Locate the cell with the specified text and output its [X, Y] center coordinate. 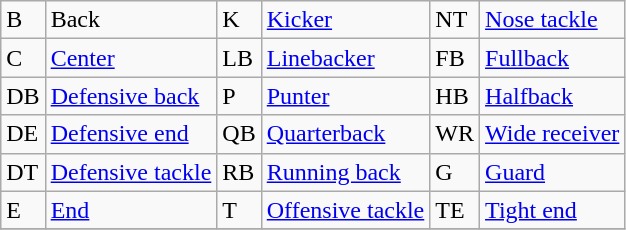
FB [455, 58]
LB [239, 58]
DE [23, 134]
Defensive tackle [131, 172]
QB [239, 134]
Defensive end [131, 134]
Wide receiver [552, 134]
Fullback [552, 58]
WR [455, 134]
T [239, 210]
RB [239, 172]
P [239, 96]
Kicker [346, 20]
Back [131, 20]
Nose tackle [552, 20]
DT [23, 172]
Running back [346, 172]
Defensive back [131, 96]
HB [455, 96]
End [131, 210]
DB [23, 96]
Center [131, 58]
B [23, 20]
Tight end [552, 210]
NT [455, 20]
G [455, 172]
Linebacker [346, 58]
K [239, 20]
Halfback [552, 96]
E [23, 210]
C [23, 58]
TE [455, 210]
Quarterback [346, 134]
Punter [346, 96]
Guard [552, 172]
Offensive tackle [346, 210]
